From the cell containing the given text, extract its center point as [x, y] coordinate. 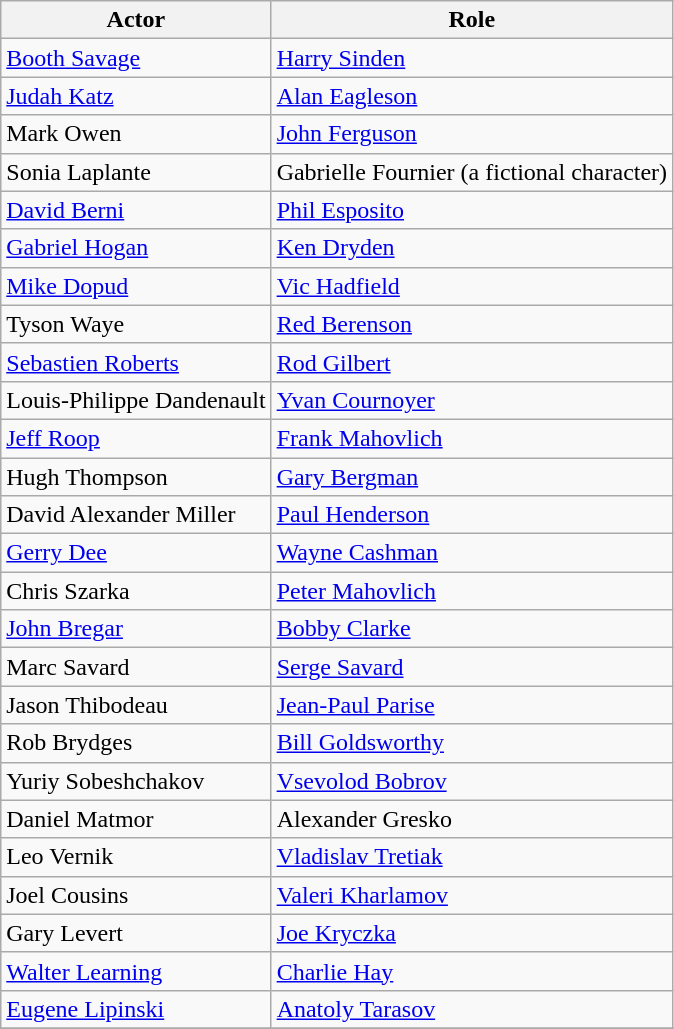
Serge Savard [472, 667]
Walter Learning [136, 971]
Sonia Laplante [136, 172]
Sebastien Roberts [136, 362]
Bobby Clarke [472, 629]
John Bregar [136, 629]
David Berni [136, 210]
Gabriel Hogan [136, 248]
Gabrielle Fournier (a fictional character) [472, 172]
Eugene Lipinski [136, 1009]
Vsevolod Bobrov [472, 781]
David Alexander Miller [136, 515]
Frank Mahovlich [472, 438]
Daniel Matmor [136, 819]
Charlie Hay [472, 971]
Paul Henderson [472, 515]
Vladislav Tretiak [472, 857]
Tyson Waye [136, 324]
Rod Gilbert [472, 362]
Red Berenson [472, 324]
Harry Sinden [472, 58]
Wayne Cashman [472, 553]
John Ferguson [472, 134]
Role [472, 20]
Booth Savage [136, 58]
Vic Hadfield [472, 286]
Rob Brydges [136, 743]
Judah Katz [136, 96]
Alan Eagleson [472, 96]
Mark Owen [136, 134]
Gary Levert [136, 933]
Jason Thibodeau [136, 705]
Yvan Cournoyer [472, 400]
Actor [136, 20]
Hugh Thompson [136, 477]
Leo Vernik [136, 857]
Alexander Gresko [472, 819]
Gary Bergman [472, 477]
Gerry Dee [136, 553]
Phil Esposito [472, 210]
Marc Savard [136, 667]
Mike Dopud [136, 286]
Valeri Kharlamov [472, 895]
Louis-Philippe Dandenault [136, 400]
Chris Szarka [136, 591]
Ken Dryden [472, 248]
Peter Mahovlich [472, 591]
Joe Kryczka [472, 933]
Jean-Paul Parise [472, 705]
Bill Goldsworthy [472, 743]
Jeff Roop [136, 438]
Anatoly Tarasov [472, 1009]
Yuriy Sobeshchakov [136, 781]
Joel Cousins [136, 895]
